Pinpoint the cell where the given text exists, returning its [X, Y] midpoint coordinate. 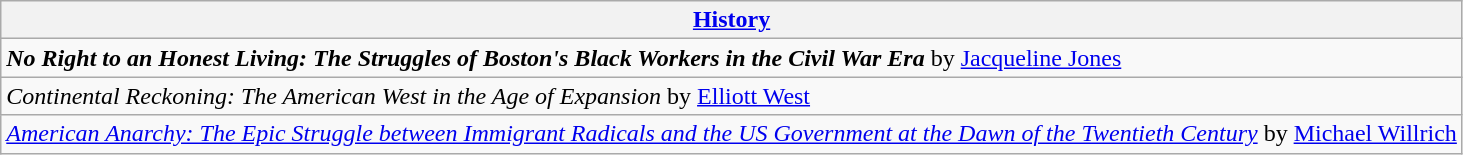
History [732, 20]
American Anarchy: The Epic Struggle between Immigrant Radicals and the US Government at the Dawn of the Twentieth Century by Michael Willrich [732, 134]
No Right to an Honest Living: The Struggles of Boston's Black Workers in the Civil War Era by Jacqueline Jones [732, 58]
Continental Reckoning: The American West in the Age of Expansion by Elliott West [732, 96]
